From the cell containing the given text, extract its center point as [X, Y] coordinate. 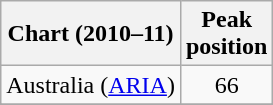
Peakposition [226, 34]
Chart (2010–11) [91, 34]
Australia (ARIA) [91, 85]
66 [226, 85]
